Output the (X, Y) coordinate of the center of the cell containing the given text.  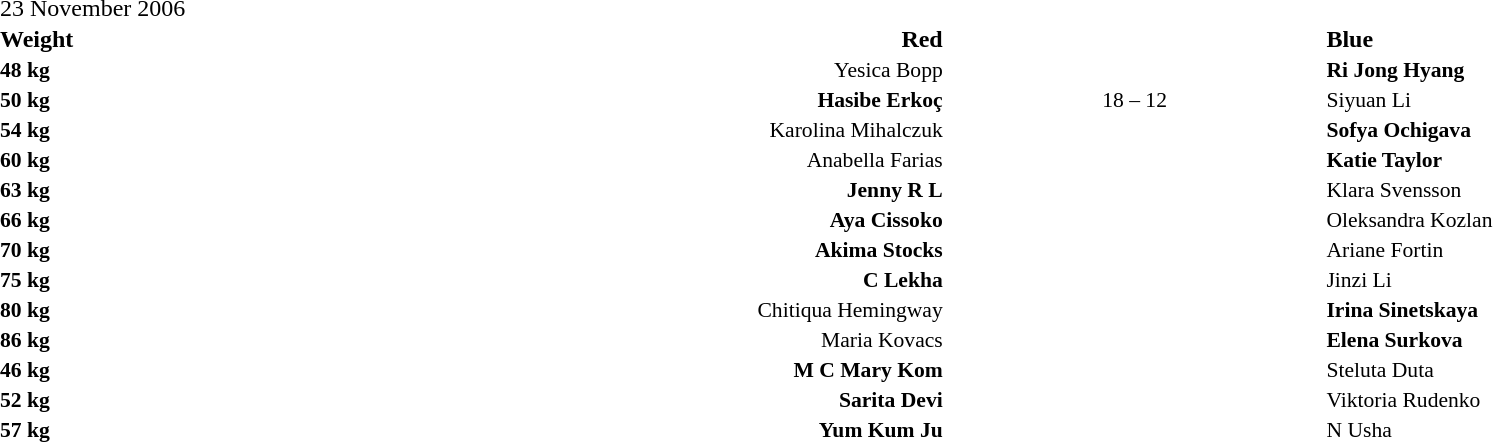
Jenny R L (662, 190)
18 – 12 (1135, 100)
Anabella Farias (662, 160)
Sarita Devi (662, 400)
Akima Stocks (662, 250)
Hasibe Erkoç (662, 100)
C Lekha (662, 280)
Aya Cissoko (662, 220)
Chitiqua Hemingway (662, 310)
Maria Kovacs (662, 340)
Red (662, 39)
M C Mary Kom (662, 370)
Yesica Bopp (662, 70)
Karolina Mihalczuk (662, 130)
